Pinpoint the cell where the given text exists, returning its [x, y] midpoint coordinate. 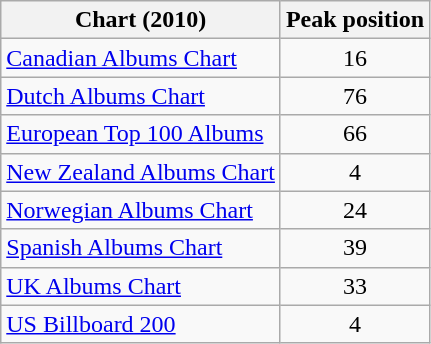
European Top 100 Albums [141, 134]
66 [354, 134]
Peak position [354, 20]
Spanish Albums Chart [141, 248]
24 [354, 210]
Chart (2010) [141, 20]
16 [354, 58]
76 [354, 96]
39 [354, 248]
US Billboard 200 [141, 324]
New Zealand Albums Chart [141, 172]
33 [354, 286]
Dutch Albums Chart [141, 96]
UK Albums Chart [141, 286]
Norwegian Albums Chart [141, 210]
Canadian Albums Chart [141, 58]
